Determine the (X, Y) coordinate at the center of the cell enclosing the given text.  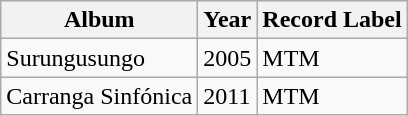
2005 (228, 58)
Surungusungo (100, 58)
Album (100, 20)
Record Label (332, 20)
Year (228, 20)
Carranga Sinfónica (100, 96)
2011 (228, 96)
